Capture the cell that displays the provided text and extract its [x, y] central coordinate. 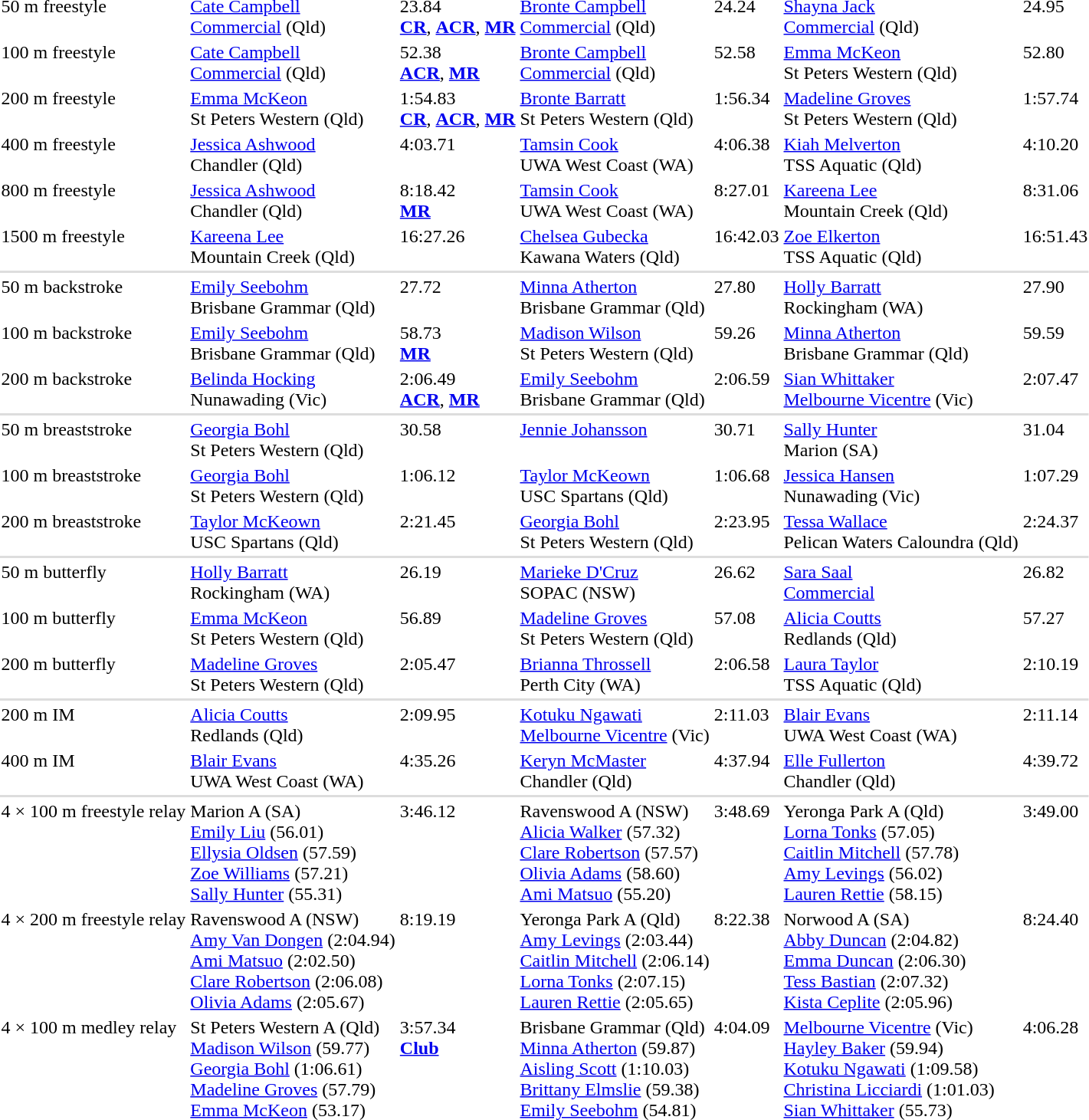
4:10.20 [1055, 155]
57.08 [746, 629]
2:11.14 [1055, 725]
Marion A (SA)Emily Liu (56.01)Ellysia Oldsen (57.59)Zoe Williams (57.21)Sally Hunter (55.31) [293, 852]
16:51.43 [1055, 247]
52.38ACR, MR [458, 63]
30.71 [746, 440]
Cate CampbellCommercial (Qld) [293, 63]
26.62 [746, 583]
2:07.47 [1055, 389]
8:24.40 [1055, 961]
2:21.45 [458, 532]
400 m IM [93, 771]
200 m freestyle [93, 109]
2:24.37 [1055, 532]
Marieke D'CruzSOPAC (NSW) [615, 583]
3:46.12 [458, 852]
2:06.58 [746, 675]
27.72 [458, 297]
16:27.26 [458, 247]
200 m IM [93, 725]
Zoe ElkertonTSS Aquatic (Qld) [901, 247]
4:37.94 [746, 771]
31.04 [1055, 440]
2:11.03 [746, 725]
50 m butterfly [93, 583]
3:49.00 [1055, 852]
8:27.01 [746, 201]
200 m breaststroke [93, 532]
Sally HunterMarion (SA) [901, 440]
50 m breaststroke [93, 440]
3:48.69 [746, 852]
1:06.68 [746, 486]
50 m backstroke [93, 297]
Jennie Johansson [615, 440]
1:06.12 [458, 486]
Bronte BarrattSt Peters Western (Qld) [615, 109]
Jessica HansenNunawading (Vic) [901, 486]
26.19 [458, 583]
4:35.26 [458, 771]
100 m breaststroke [93, 486]
57.27 [1055, 629]
4 × 100 m freestyle relay [93, 852]
100 m freestyle [93, 63]
1500 m freestyle [93, 247]
4:39.72 [1055, 771]
Elle FullertonChandler (Qld) [901, 771]
Sara SaalCommercial [901, 583]
400 m freestyle [93, 155]
Tessa WallacePelican Waters Caloundra (Qld) [901, 532]
200 m butterfly [93, 675]
Brianna ThrossellPerth City (WA) [615, 675]
2:06.59 [746, 389]
1:57.74 [1055, 109]
Yeronga Park A (Qld)Lorna Tonks (57.05)Caitlin Mitchell (57.78)Amy Levings (56.02)Lauren Rettie (58.15) [901, 852]
Ravenswood A (NSW)Amy Van Dongen (2:04.94)Ami Matsuo (2:02.50)Clare Robertson (2:06.08)Olivia Adams (2:05.67) [293, 961]
8:19.19 [458, 961]
Sian WhittakerMelbourne Vicentre (Vic) [901, 389]
Bronte CampbellCommercial (Qld) [615, 63]
Belinda HockingNunawading (Vic) [293, 389]
16:42.03 [746, 247]
26.82 [1055, 583]
1:07.29 [1055, 486]
59.26 [746, 343]
30.58 [458, 440]
2:23.95 [746, 532]
Chelsea GubeckaKawana Waters (Qld) [615, 247]
8:22.38 [746, 961]
Kiah MelvertonTSS Aquatic (Qld) [901, 155]
1:54.83CR, ACR, MR [458, 109]
2:09.95 [458, 725]
100 m butterfly [93, 629]
4:03.71 [458, 155]
Keryn McMasterChandler (Qld) [615, 771]
4:06.38 [746, 155]
27.90 [1055, 297]
2:05.47 [458, 675]
Madison WilsonSt Peters Western (Qld) [615, 343]
27.80 [746, 297]
58.73MR [458, 343]
100 m backstroke [93, 343]
Yeronga Park A (Qld)Amy Levings (2:03.44)Caitlin Mitchell (2:06.14)Lorna Tonks (2:07.15)Lauren Rettie (2:05.65) [615, 961]
800 m freestyle [93, 201]
Norwood A (SA)Abby Duncan (2:04.82)Emma Duncan (2:06.30)Tess Bastian (2:07.32)Kista Ceplite (2:05.96) [901, 961]
Ravenswood A (NSW)Alicia Walker (57.32)Clare Robertson (57.57)Olivia Adams (58.60)Ami Matsuo (55.20) [615, 852]
59.59 [1055, 343]
8:18.42MR [458, 201]
1:56.34 [746, 109]
Laura TaylorTSS Aquatic (Qld) [901, 675]
Kotuku NgawatiMelbourne Vicentre (Vic) [615, 725]
4 × 200 m freestyle relay [93, 961]
52.58 [746, 63]
52.80 [1055, 63]
56.89 [458, 629]
8:31.06 [1055, 201]
200 m backstroke [93, 389]
2:06.49ACR, MR [458, 389]
2:10.19 [1055, 675]
